Extract the (x, y) coordinate from the center of the cell holding the provided text.  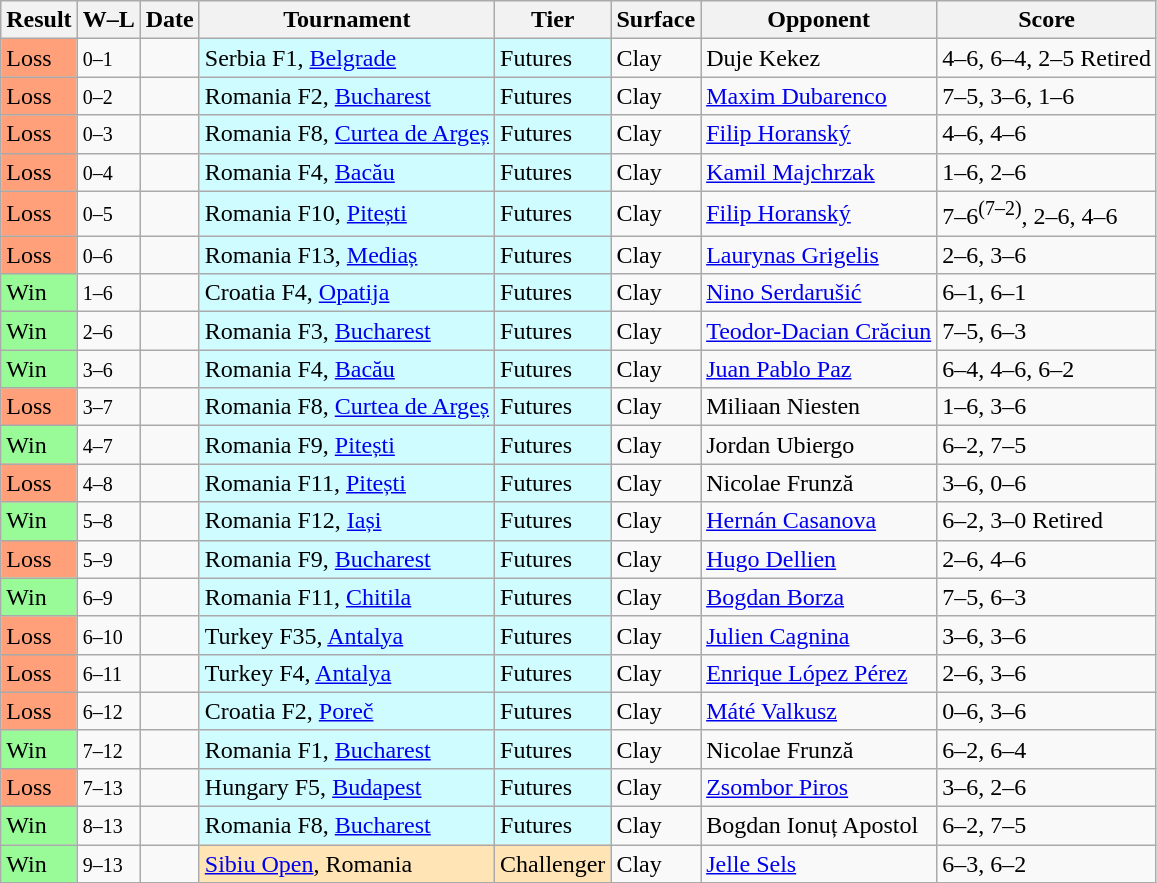
Máté Valkusz (819, 711)
0–1 (108, 58)
0–4 (108, 172)
Romania F8, Bucharest (346, 826)
Croatia F2, Poreč (346, 711)
Score (1047, 20)
Result (39, 20)
Miliaan Niesten (819, 407)
Romania F12, Iași (346, 521)
Laurynas Grigelis (819, 255)
Opponent (819, 20)
1–6 (108, 293)
Romania F1, Bucharest (346, 749)
Romania F11, Pitești (346, 483)
Romania F2, Bucharest (346, 96)
Romania F13, Mediaș (346, 255)
Surface (656, 20)
6–4, 4–6, 6–2 (1047, 369)
2–6, 4–6 (1047, 559)
3–7 (108, 407)
Enrique López Pérez (819, 673)
1–6, 2–6 (1047, 172)
Jordan Ubiergo (819, 445)
7–12 (108, 749)
0–2 (108, 96)
0–6, 3–6 (1047, 711)
Tournament (346, 20)
4–7 (108, 445)
6–11 (108, 673)
Teodor-Dacian Crăciun (819, 331)
Serbia F1, Belgrade (346, 58)
Nino Serdarušić (819, 293)
3–6, 2–6 (1047, 787)
8–13 (108, 826)
9–13 (108, 864)
6–2, 3–0 Retired (1047, 521)
3–6 (108, 369)
W–L (108, 20)
2–6 (108, 331)
Julien Cagnina (819, 635)
3–6, 0–6 (1047, 483)
5–8 (108, 521)
Romania F10, Pitești (346, 214)
Hungary F5, Budapest (346, 787)
Romania F9, Pitești (346, 445)
5–9 (108, 559)
Challenger (553, 864)
6–12 (108, 711)
4–6, 6–4, 2–5 Retired (1047, 58)
Hugo Dellien (819, 559)
Kamil Majchrzak (819, 172)
7–5, 3–6, 1–6 (1047, 96)
0–3 (108, 134)
Turkey F35, Antalya (346, 635)
Bogdan Borza (819, 597)
4–8 (108, 483)
6–2, 6–4 (1047, 749)
Romania F9, Bucharest (346, 559)
4–6, 4–6 (1047, 134)
Juan Pablo Paz (819, 369)
Date (170, 20)
Romania F3, Bucharest (346, 331)
Tier (553, 20)
3–6, 3–6 (1047, 635)
Croatia F4, Opatija (346, 293)
Hernán Casanova (819, 521)
6–1, 6–1 (1047, 293)
Maxim Dubarenco (819, 96)
Duje Kekez (819, 58)
7–6(7–2), 2–6, 4–6 (1047, 214)
0–5 (108, 214)
6–10 (108, 635)
6–3, 6–2 (1047, 864)
Jelle Sels (819, 864)
1–6, 3–6 (1047, 407)
0–6 (108, 255)
Turkey F4, Antalya (346, 673)
Sibiu Open, Romania (346, 864)
7–13 (108, 787)
Romania F11, Chitila (346, 597)
Zsombor Piros (819, 787)
Bogdan Ionuț Apostol (819, 826)
6–9 (108, 597)
